Search for the cell housing the specified text and yield its (x, y) center coordinate. 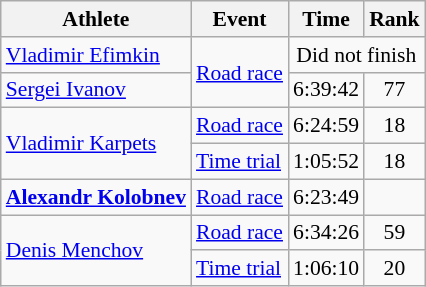
Denis Menchov (96, 250)
Sergei Ivanov (96, 90)
1:05:52 (326, 162)
Vladimir Efimkin (96, 55)
1:06:10 (326, 269)
Alexandr Kolobnev (96, 197)
Did not finish (356, 55)
6:39:42 (326, 90)
59 (394, 233)
6:24:59 (326, 126)
Vladimir Karpets (96, 144)
Event (240, 19)
Athlete (96, 19)
77 (394, 90)
6:34:26 (326, 233)
Rank (394, 19)
6:23:49 (326, 197)
20 (394, 269)
Time (326, 19)
